Identify which cell holds the provided text, then report its [x, y] central coordinate. 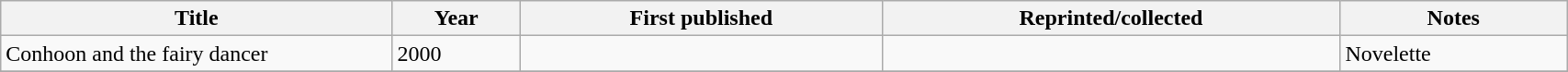
Title [197, 18]
2000 [457, 54]
Notes [1453, 18]
Conhoon and the fairy dancer [197, 54]
First published [702, 18]
Year [457, 18]
Reprinted/collected [1111, 18]
Novelette [1453, 54]
